Scan for the cell matching the given text and deliver its (x, y) coordinate at center. 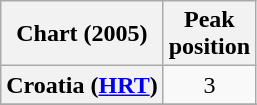
Peakposition (209, 34)
Croatia (HRT) (82, 85)
Chart (2005) (82, 34)
3 (209, 85)
